Determine the [x, y] coordinate at the center of the cell enclosing the given text.  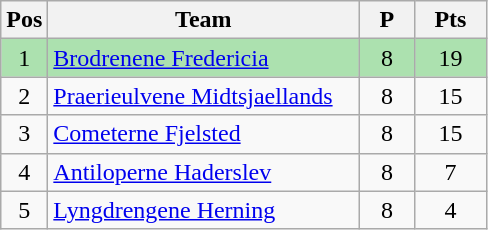
Cometerne Fjelsted [204, 134]
19 [450, 58]
5 [24, 210]
Antiloperne Haderslev [204, 172]
2 [24, 96]
P [387, 20]
7 [450, 172]
1 [24, 58]
Praerieulvene Midtsjaellands [204, 96]
3 [24, 134]
Pos [24, 20]
Team [204, 20]
Lyngdrengene Herning [204, 210]
Pts [450, 20]
Brodrenene Fredericia [204, 58]
